For the text-containing cell, return its midpoint in [x, y] coordinate format. 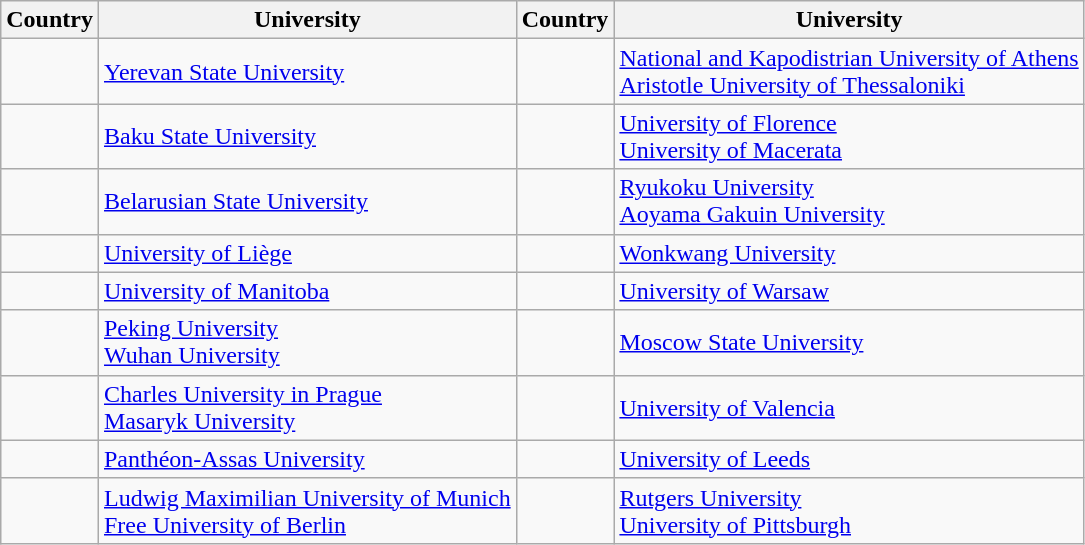
University of Warsaw [849, 291]
Charles University in PragueMasaryk University [307, 408]
Peking UniversityWuhan University [307, 342]
National and Kapodistrian University of AthensAristotle University of Thessaloniki [849, 72]
Rutgers UniversityUniversity of Pittsburgh [849, 510]
Panthéon-Assas University [307, 459]
University of Manitoba [307, 291]
University of Valencia [849, 408]
Wonkwang University [849, 253]
Yerevan State University [307, 72]
Belarusian State University [307, 202]
Ludwig Maximilian University of MunichFree University of Berlin [307, 510]
University of Leeds [849, 459]
Baku State University [307, 136]
Moscow State University [849, 342]
University of Liège [307, 253]
Ryukoku UniversityAoyama Gakuin University [849, 202]
University of FlorenceUniversity of Macerata [849, 136]
